For the text-containing cell, return its midpoint in [X, Y] coordinate format. 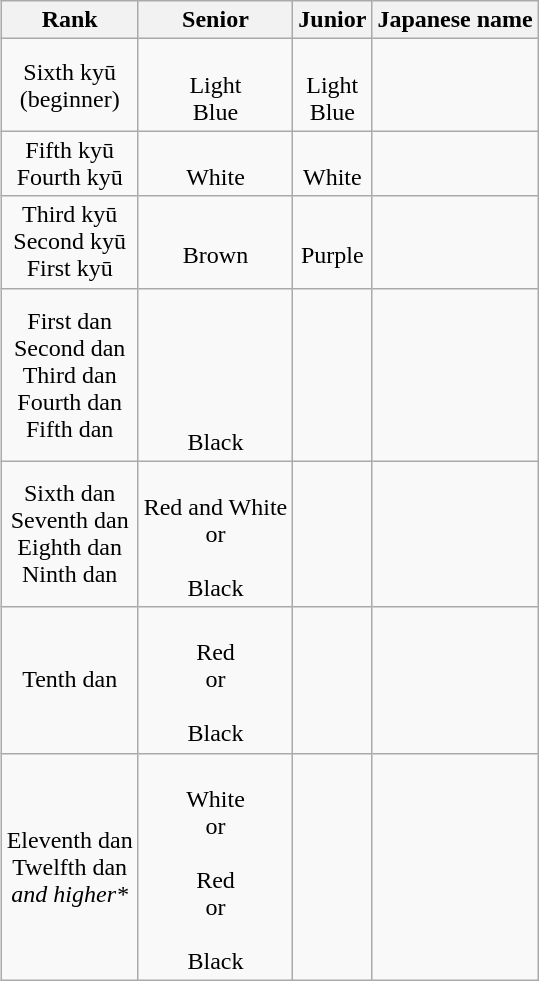
Senior [216, 20]
Sixth danSeventh danEighth danNinth dan [70, 534]
Fifth kyūFourth kyū [70, 164]
RedorBlack [216, 680]
Tenth dan [70, 680]
Brown [216, 242]
Sixth kyū(beginner) [70, 85]
Eleventh danTwelfth danand higher* [70, 866]
Purple [332, 242]
White orRedorBlack [216, 866]
Red and WhiteorBlack [216, 534]
Third kyūSecond kyūFirst kyū [70, 242]
Junior [332, 20]
Black [216, 374]
Rank [70, 20]
Japanese name [455, 20]
First danSecond danThird danFourth danFifth dan [70, 374]
